Find where the given text appears and provide that cell's center as [x, y] coordinate. 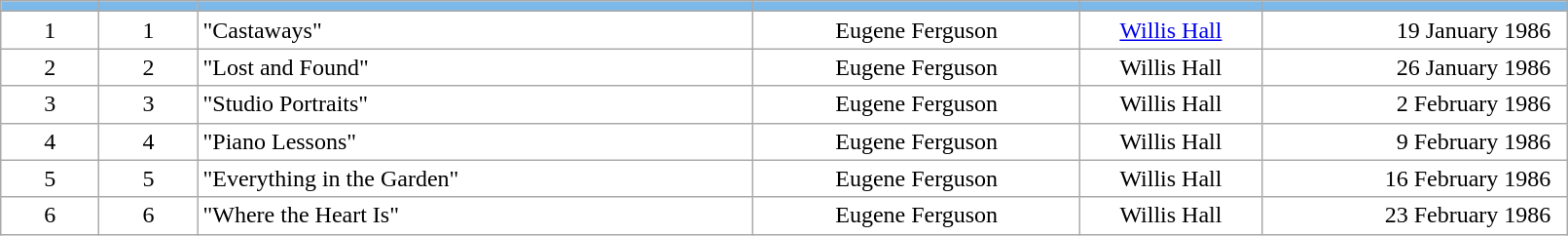
"Lost and Found" [475, 67]
"Everything in the Garden" [475, 178]
23 February 1986 [1415, 216]
"Studio Portraits" [475, 104]
"Piano Lessons" [475, 141]
"Where the Heart Is" [475, 216]
9 February 1986 [1415, 141]
16 February 1986 [1415, 178]
2 February 1986 [1415, 104]
26 January 1986 [1415, 67]
19 January 1986 [1415, 30]
"Castaways" [475, 30]
